Return the (X, Y) coordinate for the center point of the cell that contains the specified text.  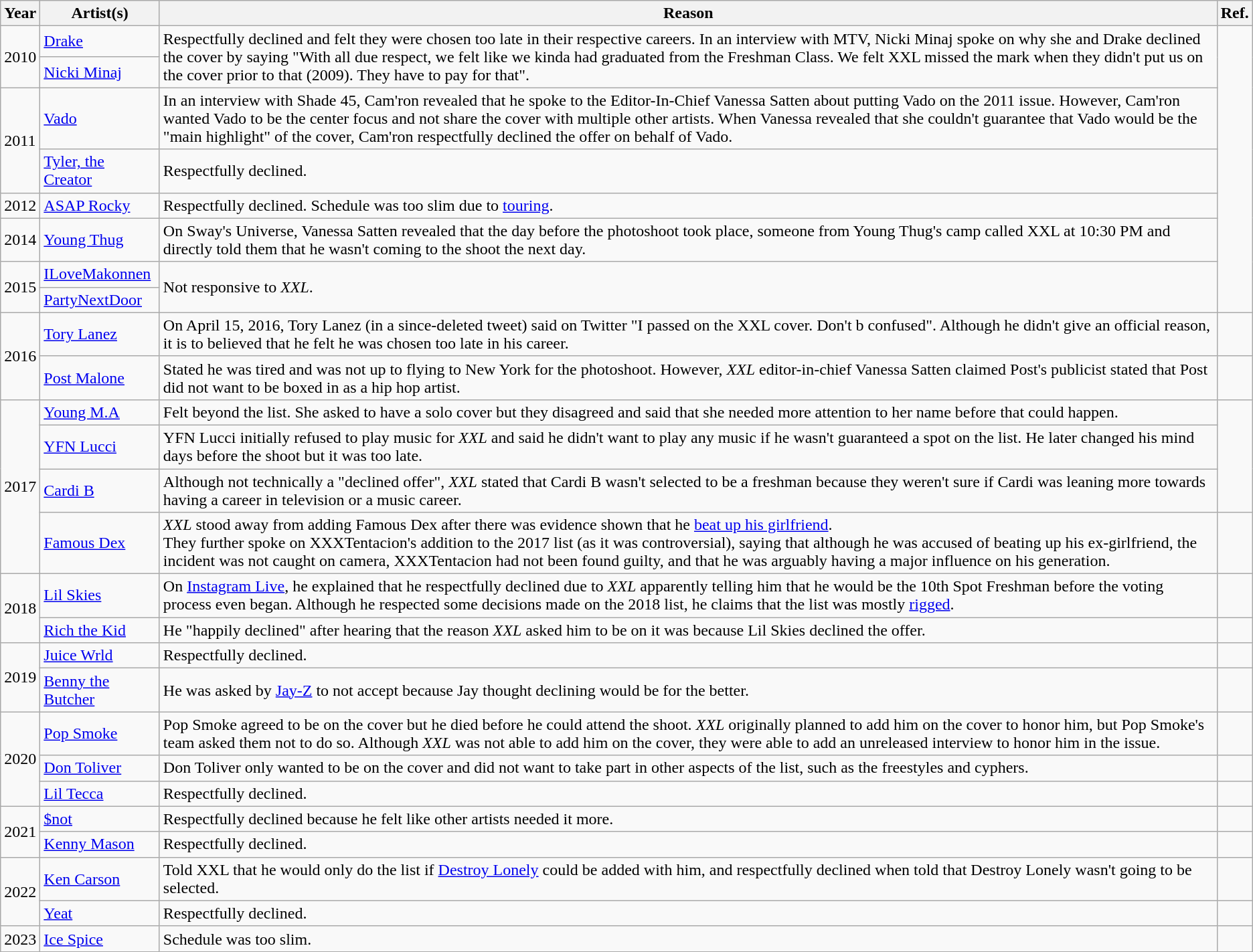
Felt beyond the list. She asked to have a solo cover but they disagreed and said that she needed more attention to her name before that could happen. (688, 412)
2023 (20, 939)
Nicki Minaj (100, 72)
ILoveMakonnen (100, 274)
Artist(s) (100, 13)
Post Malone (100, 377)
2019 (20, 677)
Cardi B (100, 490)
Vado (100, 118)
Don Toliver only wanted to be on the cover and did not want to take part in other aspects of the list, such as the freestyles and cyphers. (688, 768)
Famous Dex (100, 543)
2010 (20, 57)
$not (100, 819)
Lil Tecca (100, 793)
2017 (20, 486)
He "happily declined" after hearing that the reason XXL asked him to be on it was because Lil Skies declined the offer. (688, 630)
PartyNextDoor (100, 300)
2011 (20, 140)
2014 (20, 240)
Ref. (1234, 13)
Lil Skies (100, 595)
Not responsive to XXL. (688, 287)
Young M.A (100, 412)
Rich the Kid (100, 630)
2015 (20, 287)
ASAP Rocky (100, 205)
He was asked by Jay-Z to not accept because Jay thought declining would be for the better. (688, 690)
Year (20, 13)
Tyler, the Creator (100, 171)
2020 (20, 759)
Ken Carson (100, 879)
Don Toliver (100, 768)
Schedule was too slim. (688, 939)
Young Thug (100, 240)
Benny the Butcher (100, 690)
YFN Lucci (100, 447)
Kenny Mason (100, 844)
Respectfully declined. Schedule was too slim due to touring. (688, 205)
2012 (20, 205)
Pop Smoke (100, 733)
Ice Spice (100, 939)
Yeat (100, 913)
Respectfully declined because he felt like other artists needed it more. (688, 819)
Tory Lanez (100, 335)
Juice Wrld (100, 656)
Drake (100, 41)
2018 (20, 609)
2022 (20, 891)
2021 (20, 832)
Reason (688, 13)
2016 (20, 356)
